Provide the [x, y] coordinate of the cell's center where the given text is located.  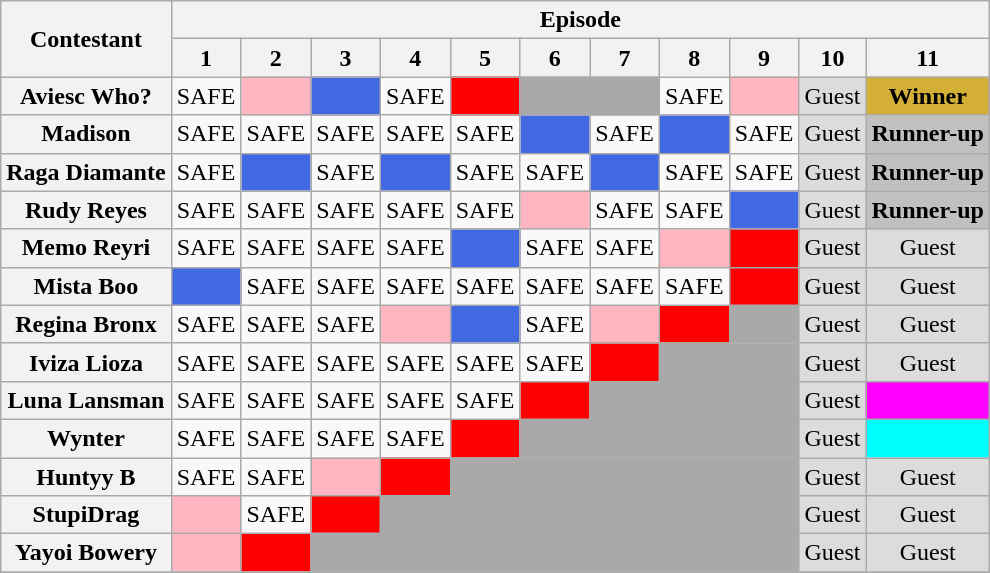
Huntyy B [86, 477]
7 [625, 58]
Episode [580, 20]
Aviesc Who? [86, 96]
Iviza Lioza [86, 362]
2 [276, 58]
6 [555, 58]
Wynter [86, 438]
Yayoi Bowery [86, 553]
10 [832, 58]
Rudy Reyes [86, 210]
Madison [86, 134]
3 [346, 58]
1 [206, 58]
4 [415, 58]
8 [694, 58]
Contestant [86, 39]
Mista Boo [86, 286]
Regina Bronx [86, 324]
StupiDrag [86, 515]
9 [764, 58]
5 [485, 58]
Winner [928, 96]
Raga Diamante [86, 172]
Memo Reyri [86, 248]
Luna Lansman [86, 400]
11 [928, 58]
